From the cell containing the given text, extract its center point as [x, y] coordinate. 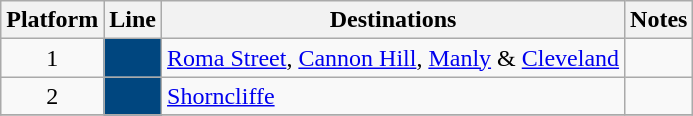
Shorncliffe [394, 96]
Destinations [394, 20]
Platform [52, 20]
Roma Street, Cannon Hill, Manly & Cleveland [394, 58]
Line [133, 20]
Notes [659, 20]
2 [52, 96]
1 [52, 58]
